Output the [x, y] coordinate of the center of the cell containing the given text.  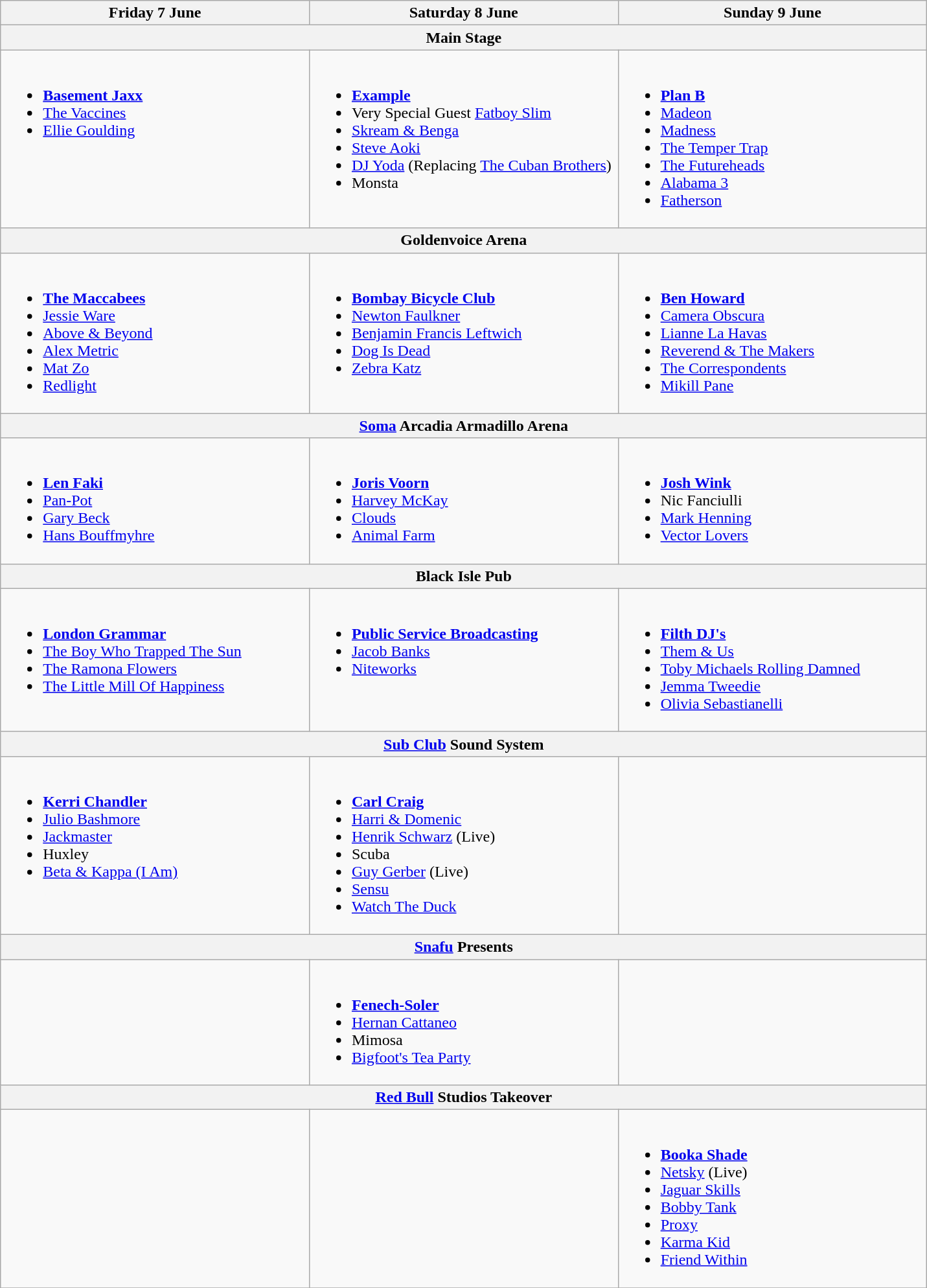
Basement JaxxThe VaccinesEllie Goulding [155, 139]
Sub Club Sound System [464, 744]
Joris VoornHarvey McKayCloudsAnimal Farm [464, 501]
Main Stage [464, 38]
Carl CraigHarri & DomenicHenrik Schwarz (Live)ScubaGuy Gerber (Live)SensuWatch The Duck [464, 845]
Fenech-SolerHernan CattaneoMimosaBigfoot's Tea Party [464, 1022]
Public Service BroadcastingJacob BanksNiteworks [464, 660]
Sunday 9 June [772, 13]
Soma Arcadia Armadillo Arena [464, 426]
Plan BMadeonMadnessThe Temper TrapThe FutureheadsAlabama 3Fatherson [772, 139]
Bombay Bicycle ClubNewton FaulknerBenjamin Francis LeftwichDog Is DeadZebra Katz [464, 333]
ExampleVery Special Guest Fatboy SlimSkream & BengaSteve AokiDJ Yoda (Replacing The Cuban Brothers)Monsta [464, 139]
Snafu Presents [464, 947]
Kerri ChandlerJulio BashmoreJackmasterHuxleyBeta & Kappa (I Am) [155, 845]
Booka ShadeNetsky (Live)Jaguar SkillsBobby TankProxyKarma KidFriend Within [772, 1199]
The MaccabeesJessie WareAbove & BeyondAlex MetricMat ZoRedlight [155, 333]
Saturday 8 June [464, 13]
Friday 7 June [155, 13]
Josh WinkNic FanciulliMark HenningVector Lovers [772, 501]
Red Bull Studios Takeover [464, 1098]
Ben HowardCamera ObscuraLianne La HavasReverend & The MakersThe CorrespondentsMikill Pane [772, 333]
Len FakiPan-PotGary BeckHans Bouffmyhre [155, 501]
Goldenvoice Arena [464, 240]
Filth DJ'sThem & UsToby Michaels Rolling DamnedJemma TweedieOlivia Sebastianelli [772, 660]
Black Isle Pub [464, 576]
London GrammarThe Boy Who Trapped The SunThe Ramona FlowersThe Little Mill Of Happiness [155, 660]
